Detect which cell encompasses the target text, then output its [x, y] center coordinate. 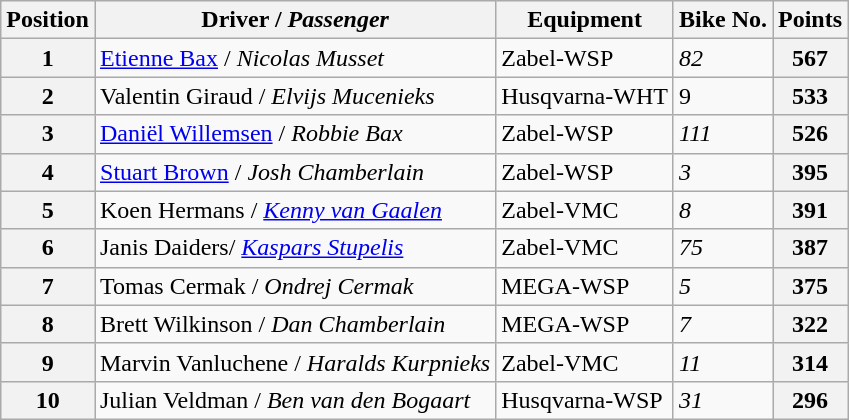
375 [810, 286]
Points [810, 20]
Tomas Cermak / Ondrej Cermak [294, 286]
10 [48, 400]
395 [810, 172]
Husqvarna-WHT [585, 96]
2 [48, 96]
82 [722, 58]
Julian Veldman / Ben van den Bogaart [294, 400]
314 [810, 362]
4 [48, 172]
Janis Daiders/ Kaspars Stupelis [294, 248]
1 [48, 58]
75 [722, 248]
Husqvarna-WSP [585, 400]
322 [810, 324]
111 [722, 134]
296 [810, 400]
Equipment [585, 20]
11 [722, 362]
391 [810, 210]
Valentin Giraud / Elvijs Mucenieks [294, 96]
6 [48, 248]
Bike No. [722, 20]
Driver / Passenger [294, 20]
387 [810, 248]
31 [722, 400]
Stuart Brown / Josh Chamberlain [294, 172]
Marvin Vanluchene / Haralds Kurpnieks [294, 362]
Koen Hermans / Kenny van Gaalen [294, 210]
567 [810, 58]
533 [810, 96]
Position [48, 20]
Brett Wilkinson / Dan Chamberlain [294, 324]
Daniël Willemsen / Robbie Bax [294, 134]
Etienne Bax / Nicolas Musset [294, 58]
526 [810, 134]
